Determine the (x, y) coordinate at the center of the cell enclosing the given text.  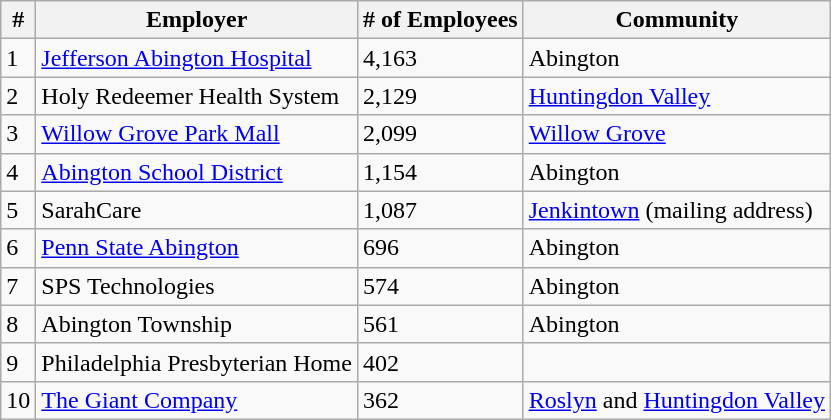
Jefferson Abington Hospital (197, 58)
4,163 (440, 58)
4 (18, 172)
2 (18, 96)
Community (676, 20)
8 (18, 324)
Willow Grove (676, 134)
561 (440, 324)
402 (440, 362)
362 (440, 400)
Employer (197, 20)
1,087 (440, 210)
2,129 (440, 96)
10 (18, 400)
3 (18, 134)
6 (18, 248)
7 (18, 286)
696 (440, 248)
Philadelphia Presbyterian Home (197, 362)
SPS Technologies (197, 286)
The Giant Company (197, 400)
574 (440, 286)
2,099 (440, 134)
5 (18, 210)
9 (18, 362)
SarahCare (197, 210)
1 (18, 58)
Jenkintown (mailing address) (676, 210)
# (18, 20)
1,154 (440, 172)
Penn State Abington (197, 248)
Willow Grove Park Mall (197, 134)
Huntingdon Valley (676, 96)
Holy Redeemer Health System (197, 96)
Abington School District (197, 172)
Roslyn and Huntingdon Valley (676, 400)
# of Employees (440, 20)
Abington Township (197, 324)
